Return the [X, Y] coordinate for the center point of the cell that contains the specified text.  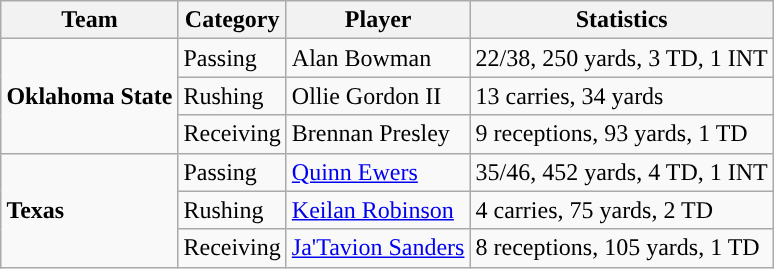
Alan Bowman [378, 58]
35/46, 452 yards, 4 TD, 1 INT [622, 172]
Player [378, 20]
Statistics [622, 20]
Ja'Tavion Sanders [378, 248]
Quinn Ewers [378, 172]
Ollie Gordon II [378, 96]
8 receptions, 105 yards, 1 TD [622, 248]
4 carries, 75 yards, 2 TD [622, 210]
13 carries, 34 yards [622, 96]
Team [90, 20]
9 receptions, 93 yards, 1 TD [622, 134]
Category [232, 20]
Brennan Presley [378, 134]
Oklahoma State [90, 96]
Keilan Robinson [378, 210]
22/38, 250 yards, 3 TD, 1 INT [622, 58]
Texas [90, 210]
